Capture the cell that displays the provided text and extract its [X, Y] central coordinate. 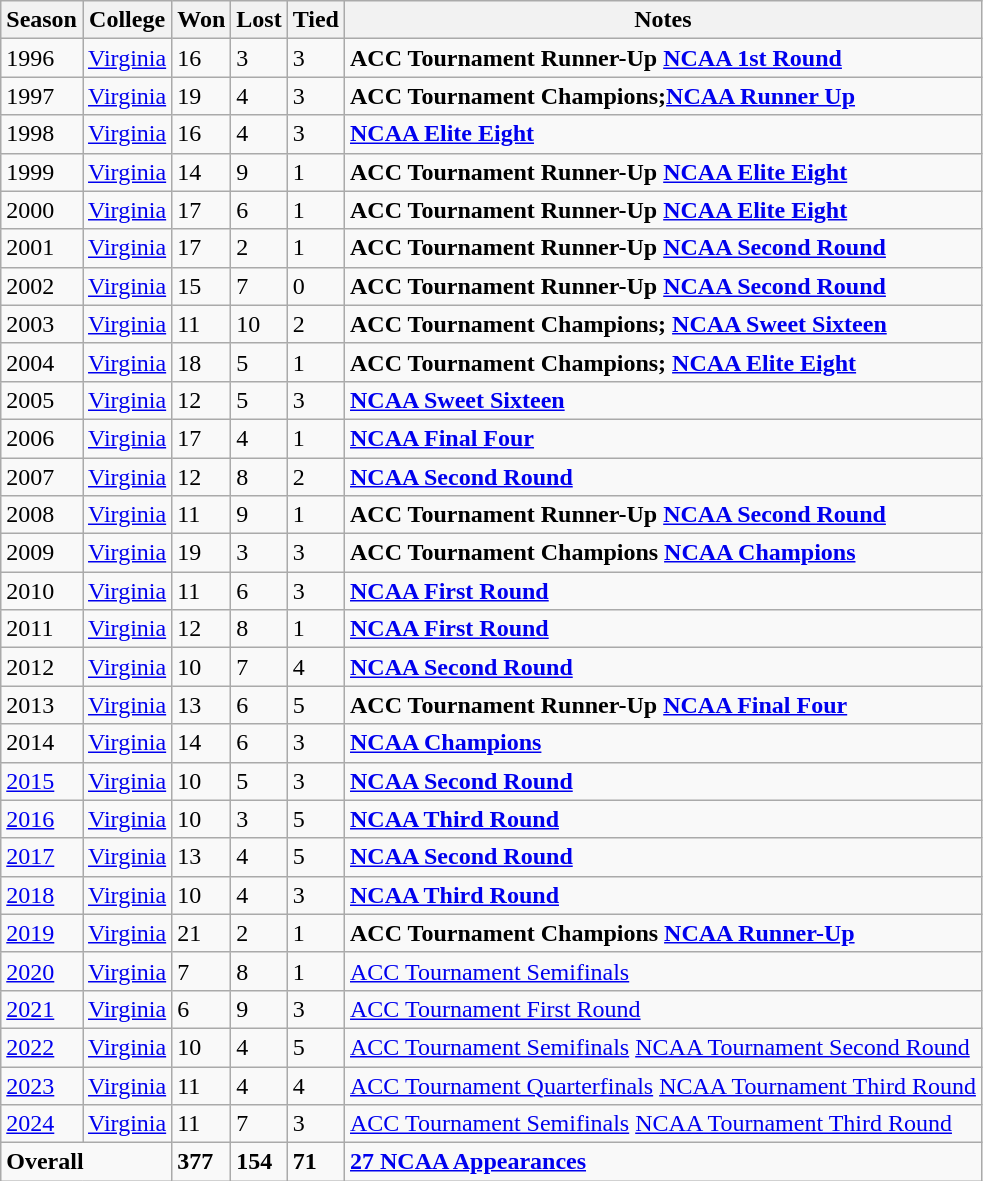
2002 [42, 286]
Won [202, 20]
2016 [42, 819]
NCAA Sweet Sixteen [662, 400]
27 NCAA Appearances [662, 1162]
21 [202, 933]
2011 [42, 629]
2013 [42, 705]
2010 [42, 591]
ACC Tournament Runner-Up NCAA Final Four [662, 705]
2024 [42, 1124]
ACC Tournament Runner-Up NCAA 1st Round [662, 58]
2017 [42, 857]
ACC Tournament Semifinals [662, 971]
2001 [42, 248]
2019 [42, 933]
2007 [42, 477]
NCAA Champions [662, 743]
NCAA Elite Eight [662, 134]
2014 [42, 743]
ACC Tournament Champions NCAA Runner-Up [662, 933]
NCAA Final Four [662, 438]
ACC Tournament Quarterfinals NCAA Tournament Third Round [662, 1085]
1997 [42, 96]
2022 [42, 1047]
1996 [42, 58]
ACC Tournament Champions; NCAA Elite Eight [662, 362]
2020 [42, 971]
ACC Tournament Champions; NCAA Sweet Sixteen [662, 324]
1999 [42, 172]
2005 [42, 400]
377 [202, 1162]
2018 [42, 895]
Overall [86, 1162]
Season [42, 20]
ACC Tournament Champions NCAA Champions [662, 553]
15 [202, 286]
2015 [42, 781]
2023 [42, 1085]
2000 [42, 210]
1998 [42, 134]
2009 [42, 553]
ACC Tournament Champions;NCAA Runner Up [662, 96]
College [126, 20]
Lost [259, 20]
2021 [42, 1009]
2004 [42, 362]
Notes [662, 20]
2008 [42, 515]
2012 [42, 667]
18 [202, 362]
ACC Tournament Semifinals NCAA Tournament Second Round [662, 1047]
71 [316, 1162]
2003 [42, 324]
Tied [316, 20]
2006 [42, 438]
0 [316, 286]
ACC Tournament Semifinals NCAA Tournament Third Round [662, 1124]
154 [259, 1162]
ACC Tournament First Round [662, 1009]
